Return the [x, y] coordinate for the center point of the cell that contains the specified text.  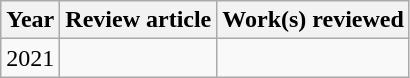
Work(s) reviewed [314, 20]
Review article [138, 20]
2021 [30, 58]
Year [30, 20]
